Scan for the cell matching the given text and deliver its (x, y) coordinate at center. 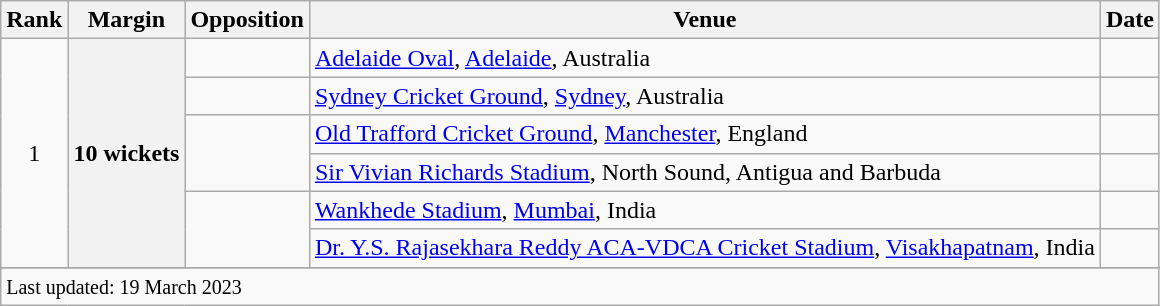
Dr. Y.S. Rajasekhara Reddy ACA-VDCA Cricket Stadium, Visakhapatnam, India (704, 248)
Wankhede Stadium, Mumbai, India (704, 210)
Old Trafford Cricket Ground, Manchester, England (704, 134)
10 wickets (126, 153)
Sir Vivian Richards Stadium, North Sound, Antigua and Barbuda (704, 172)
Date (1130, 20)
Last updated: 19 March 2023 (580, 286)
Venue (704, 20)
Sydney Cricket Ground, Sydney, Australia (704, 96)
Margin (126, 20)
Adelaide Oval, Adelaide, Australia (704, 58)
Rank (34, 20)
1 (34, 153)
Opposition (247, 20)
